For the text-containing cell, return its midpoint in [X, Y] coordinate format. 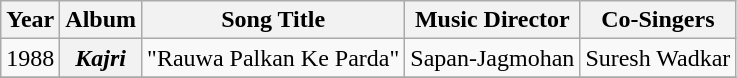
Music Director [492, 20]
1988 [30, 58]
Song Title [274, 20]
Suresh Wadkar [658, 58]
Album [101, 20]
Kajri [101, 58]
"Rauwa Palkan Ke Parda" [274, 58]
Year [30, 20]
Co-Singers [658, 20]
Sapan-Jagmohan [492, 58]
